Pinpoint the cell where the given text exists, returning its [x, y] midpoint coordinate. 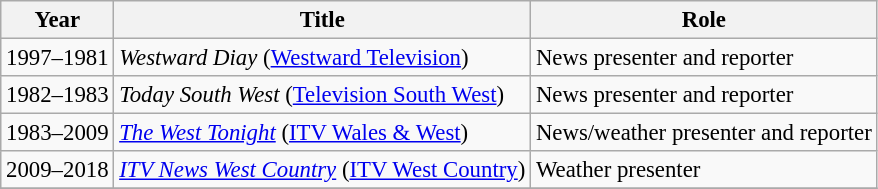
1982–1983 [58, 95]
The West Tonight (ITV Wales & West) [322, 133]
Westward Diay (Westward Television) [322, 58]
1983–2009 [58, 133]
Title [322, 20]
News/weather presenter and reporter [704, 133]
2009–2018 [58, 170]
Role [704, 20]
Weather presenter [704, 170]
ITV News West Country (ITV West Country) [322, 170]
Year [58, 20]
1997–1981 [58, 58]
Today South West (Television South West) [322, 95]
